Determine the [X, Y] coordinate at the center of the cell enclosing the given text.  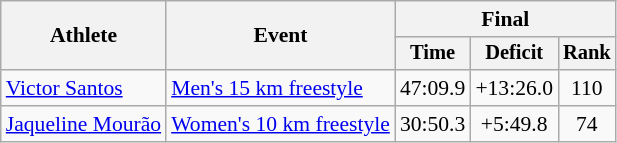
Jaqueline Mourão [84, 124]
30:50.3 [432, 124]
Men's 15 km freestyle [280, 88]
Final [506, 19]
47:09.9 [432, 88]
110 [587, 88]
Women's 10 km freestyle [280, 124]
Victor Santos [84, 88]
Athlete [84, 36]
+13:26.0 [514, 88]
Deficit [514, 54]
Rank [587, 54]
74 [587, 124]
Event [280, 36]
Time [432, 54]
+5:49.8 [514, 124]
